Detect which cell encompasses the target text, then output its [x, y] center coordinate. 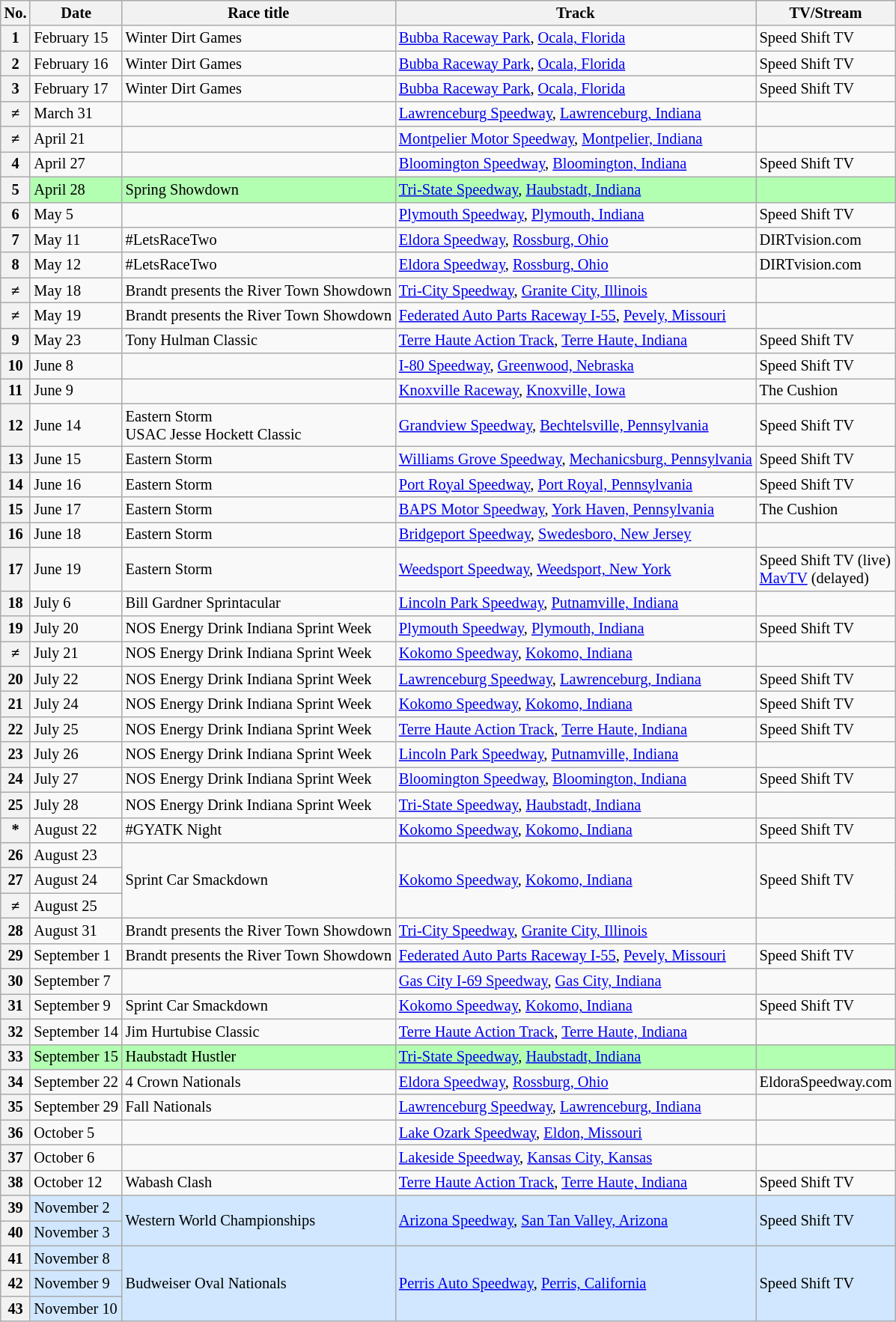
August 23 [76, 855]
Port Royal Speedway, Port Royal, Pennsylvania [576, 484]
29 [16, 956]
Race title [259, 13]
23 [16, 755]
August 25 [76, 906]
Fall Nationals [259, 1107]
Wabash Clash [259, 1183]
September 7 [76, 981]
19 [16, 628]
13 [16, 459]
July 20 [76, 628]
June 18 [76, 534]
Lake Ozark Speedway, Eldon, Missouri [576, 1133]
May 19 [76, 315]
February 15 [76, 38]
Gas City I-69 Speedway, Gas City, Indiana [576, 981]
March 31 [76, 114]
Bill Gardner Sprintacular [259, 603]
August 22 [76, 830]
9 [16, 341]
4 [16, 164]
12 [16, 425]
June 14 [76, 425]
4 Crown Nationals [259, 1082]
June 16 [76, 484]
3 [16, 88]
Date [76, 13]
April 28 [76, 189]
July 28 [76, 805]
Speed Shift TV (live)MavTV (delayed) [826, 569]
April 21 [76, 139]
May 11 [76, 240]
May 12 [76, 265]
July 24 [76, 704]
February 17 [76, 88]
22 [16, 729]
5 [16, 189]
11 [16, 391]
20 [16, 679]
Budweiser Oval Nationals [259, 1283]
May 23 [76, 341]
June 15 [76, 459]
Williams Grove Speedway, Mechanicsburg, Pennsylvania [576, 459]
#GYATK Night [259, 830]
April 27 [76, 164]
Track [576, 13]
May 18 [76, 290]
November 2 [76, 1208]
May 5 [76, 215]
38 [16, 1183]
June 8 [76, 366]
August 31 [76, 930]
40 [16, 1233]
17 [16, 569]
July 6 [76, 603]
October 12 [76, 1183]
June 19 [76, 569]
8 [16, 265]
* [16, 830]
BAPS Motor Speedway, York Haven, Pennsylvania [576, 510]
July 26 [76, 755]
16 [16, 534]
November 3 [76, 1233]
Perris Auto Speedway, Perris, California [576, 1283]
33 [16, 1057]
February 16 [76, 64]
15 [16, 510]
34 [16, 1082]
EldoraSpeedway.com [826, 1082]
37 [16, 1157]
Weedsport Speedway, Weedsport, New York [576, 569]
September 9 [76, 1006]
31 [16, 1006]
Tony Hulman Classic [259, 341]
Haubstadt Hustler [259, 1057]
18 [16, 603]
26 [16, 855]
September 15 [76, 1057]
21 [16, 704]
25 [16, 805]
November 10 [76, 1309]
July 27 [76, 779]
2 [16, 64]
27 [16, 880]
Bridgeport Speedway, Swedesboro, New Jersey [576, 534]
September 14 [76, 1032]
1 [16, 38]
November 9 [76, 1284]
Grandview Speedway, Bechtelsville, Pennsylvania [576, 425]
28 [16, 930]
Western World Championships [259, 1220]
July 21 [76, 654]
July 22 [76, 679]
42 [16, 1284]
24 [16, 779]
I-80 Speedway, Greenwood, Nebraska [576, 366]
October 6 [76, 1157]
Arizona Speedway, San Tan Valley, Arizona [576, 1220]
Spring Showdown [259, 189]
14 [16, 484]
November 8 [76, 1258]
Lakeside Speedway, Kansas City, Kansas [576, 1157]
September 1 [76, 956]
July 25 [76, 729]
Montpelier Motor Speedway, Montpelier, Indiana [576, 139]
August 24 [76, 880]
June 9 [76, 391]
39 [16, 1208]
Jim Hurtubise Classic [259, 1032]
41 [16, 1258]
October 5 [76, 1133]
June 17 [76, 510]
TV/Stream [826, 13]
No. [16, 13]
10 [16, 366]
September 29 [76, 1107]
36 [16, 1133]
7 [16, 240]
6 [16, 215]
32 [16, 1032]
September 22 [76, 1082]
Knoxville Raceway, Knoxville, Iowa [576, 391]
Eastern StormUSAC Jesse Hockett Classic [259, 425]
43 [16, 1309]
30 [16, 981]
35 [16, 1107]
